Provide the (x, y) coordinate of the cell's center where the given text is located.  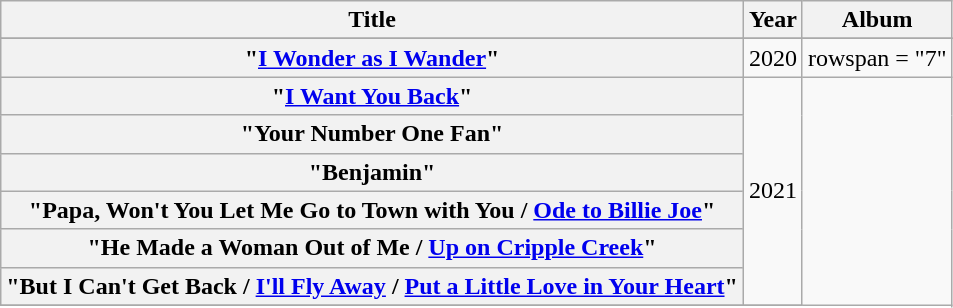
Year (772, 20)
"Benjamin" (372, 172)
"He Made a Woman Out of Me / Up on Cripple Creek" (372, 248)
"But I Can't Get Back / I'll Fly Away / Put a Little Love in Your Heart" (372, 286)
rowspan = "7" (877, 58)
2021 (772, 191)
"I Wonder as I Wander" (372, 58)
Title (372, 20)
Album (877, 20)
"I Want You Back" (372, 96)
2020 (772, 58)
"Your Number One Fan" (372, 134)
"Papa, Won't You Let Me Go to Town with You / Ode to Billie Joe" (372, 210)
